Provide the (x, y) coordinate of the cell's center where the given text is located.  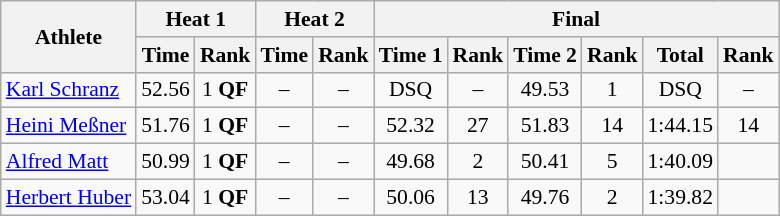
51.76 (166, 126)
49.53 (545, 90)
Final (576, 19)
Heini Meßner (68, 126)
Heat 2 (314, 19)
1:39.82 (680, 197)
Herbert Huber (68, 197)
52.56 (166, 90)
Alfred Matt (68, 162)
Karl Schranz (68, 90)
50.41 (545, 162)
53.04 (166, 197)
Heat 1 (196, 19)
51.83 (545, 126)
27 (478, 126)
Time 2 (545, 55)
1:40.09 (680, 162)
50.06 (411, 197)
5 (612, 162)
1 (612, 90)
Total (680, 55)
49.68 (411, 162)
50.99 (166, 162)
13 (478, 197)
1:44.15 (680, 126)
52.32 (411, 126)
49.76 (545, 197)
Athlete (68, 36)
Time 1 (411, 55)
